Output the (x, y) coordinate of the center of the cell containing the given text.  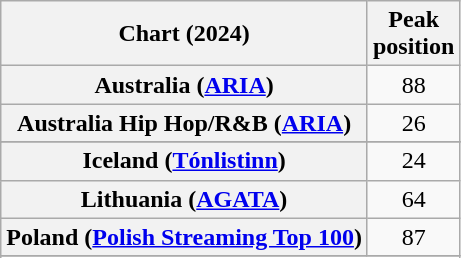
Iceland (Tónlistinn) (184, 161)
88 (413, 85)
Chart (2024) (184, 34)
26 (413, 123)
Peakposition (413, 34)
Australia (ARIA) (184, 85)
Lithuania (AGATA) (184, 199)
64 (413, 199)
Australia Hip Hop/R&B (ARIA) (184, 123)
24 (413, 161)
87 (413, 237)
Poland (Polish Streaming Top 100) (184, 237)
